Scan for the cell matching the given text and deliver its [X, Y] coordinate at center. 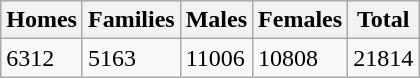
10808 [300, 58]
5163 [131, 58]
Homes [42, 20]
Males [216, 20]
11006 [216, 58]
Females [300, 20]
Families [131, 20]
Total [384, 20]
21814 [384, 58]
6312 [42, 58]
